Capture the cell that displays the provided text and extract its [x, y] central coordinate. 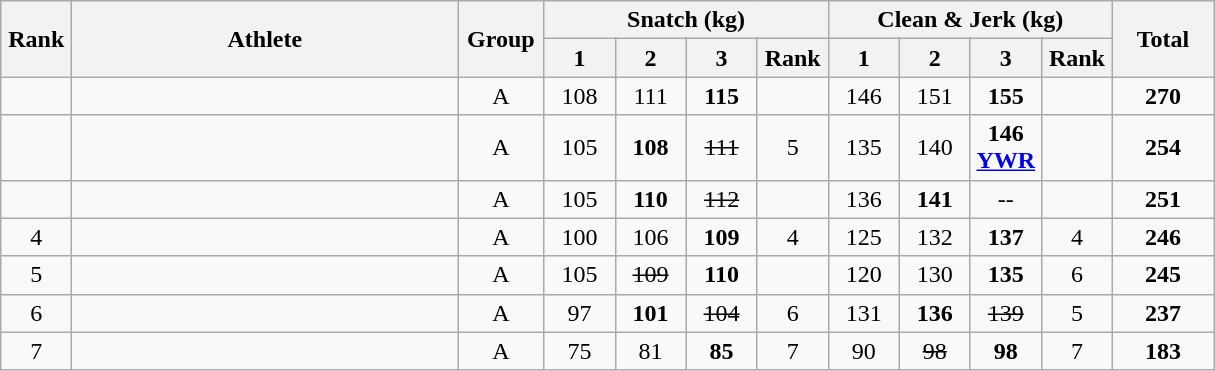
-- [1006, 199]
90 [864, 351]
101 [650, 313]
Clean & Jerk (kg) [970, 20]
81 [650, 351]
146YWR [1006, 148]
251 [1162, 199]
237 [1162, 313]
106 [650, 237]
115 [722, 96]
125 [864, 237]
104 [722, 313]
120 [864, 275]
137 [1006, 237]
246 [1162, 237]
130 [934, 275]
Total [1162, 39]
132 [934, 237]
85 [722, 351]
141 [934, 199]
146 [864, 96]
Athlete [265, 39]
254 [1162, 148]
151 [934, 96]
140 [934, 148]
75 [580, 351]
245 [1162, 275]
270 [1162, 96]
131 [864, 313]
139 [1006, 313]
Snatch (kg) [686, 20]
97 [580, 313]
112 [722, 199]
100 [580, 237]
155 [1006, 96]
Group [501, 39]
183 [1162, 351]
